Provide the (X, Y) coordinate of the cell's center where the given text is located.  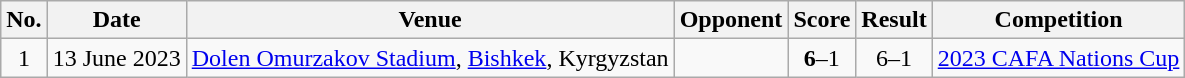
Score (822, 20)
1 (24, 58)
No. (24, 20)
13 June 2023 (116, 58)
Venue (430, 20)
2023 CAFA Nations Cup (1058, 58)
Date (116, 20)
Dolen Omurzakov Stadium, Bishkek, Kyrgyzstan (430, 58)
Competition (1058, 20)
Result (894, 20)
Opponent (731, 20)
